Provide the (X, Y) coordinate of the cell's center where the given text is located.  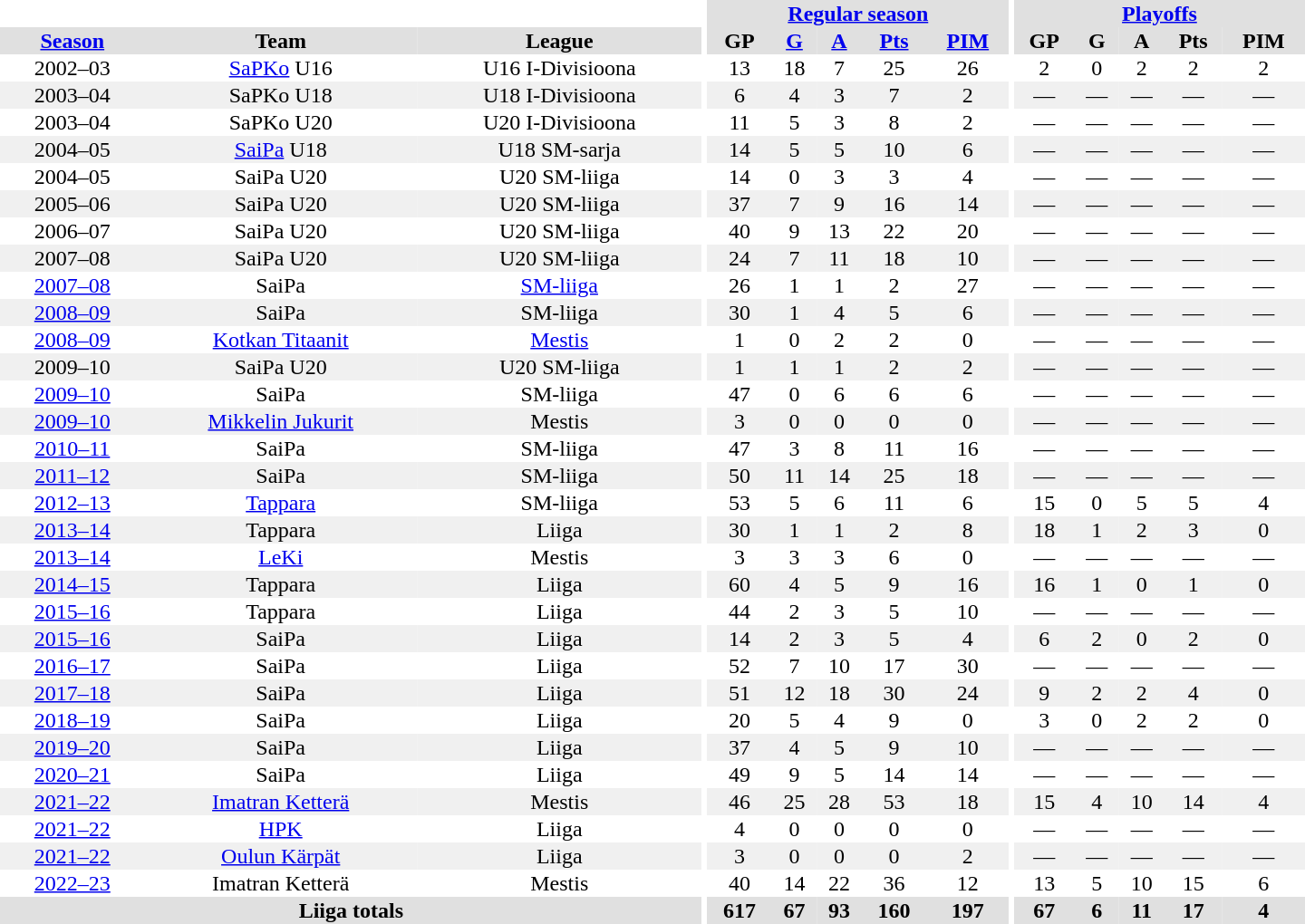
SaPKo U16 (281, 68)
2012–13 (72, 503)
Oulun Kärpät (281, 856)
2006–07 (72, 231)
U18 I-Divisioona (560, 95)
36 (894, 883)
2022–23 (72, 883)
U18 SM-sarja (560, 149)
HPK (281, 829)
SaPKo U18 (281, 95)
Season (72, 41)
2019–20 (72, 747)
2017–18 (72, 693)
52 (739, 666)
44 (739, 611)
51 (739, 693)
50 (739, 476)
Playoffs (1160, 14)
SaiPa U18 (281, 149)
U16 I-Divisioona (560, 68)
60 (739, 584)
197 (968, 910)
Team (281, 41)
2005–06 (72, 204)
2020–21 (72, 775)
2002–03 (72, 68)
49 (739, 775)
2018–19 (72, 720)
2014–15 (72, 584)
SaPKo U20 (281, 122)
Liiga totals (352, 910)
160 (894, 910)
Mikkelin Jukurit (281, 421)
27 (968, 285)
28 (839, 802)
LeKi (281, 557)
2016–17 (72, 666)
2010–11 (72, 448)
46 (739, 802)
2011–12 (72, 476)
Kotkan Titaanit (281, 340)
617 (739, 910)
93 (839, 910)
League (560, 41)
Regular season (857, 14)
U20 I-Divisioona (560, 122)
